Capture the cell that displays the provided text and extract its [X, Y] central coordinate. 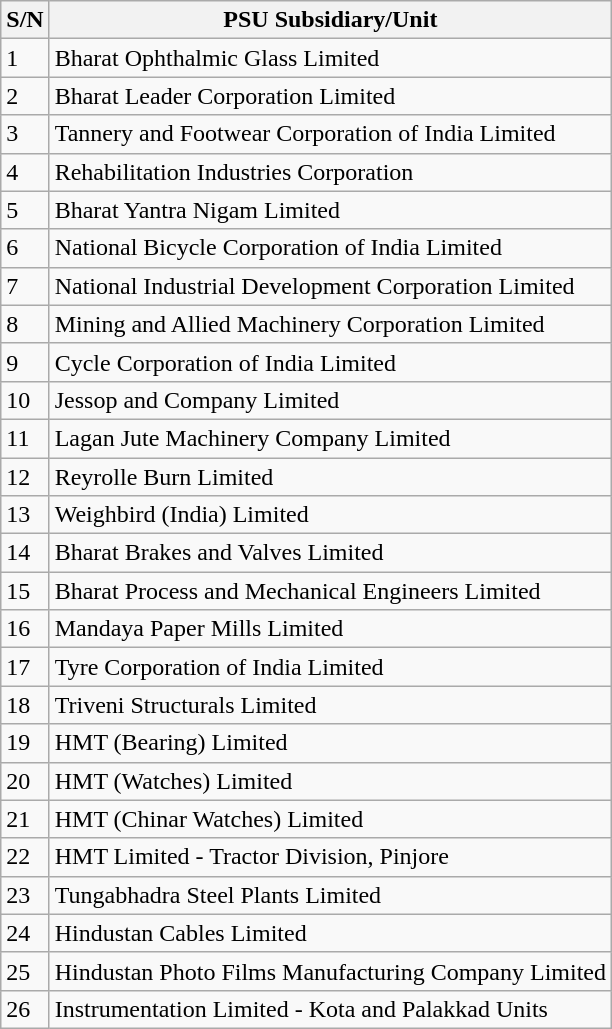
22 [25, 857]
23 [25, 895]
Tungabhadra Steel Plants Limited [330, 895]
24 [25, 933]
Bharat Ophthalmic Glass Limited [330, 58]
Bharat Yantra Nigam Limited [330, 210]
21 [25, 819]
Weighbird (India) Limited [330, 515]
S/N [25, 20]
14 [25, 553]
26 [25, 1009]
HMT (Bearing) Limited [330, 743]
25 [25, 971]
Cycle Corporation of India Limited [330, 362]
Tyre Corporation of India Limited [330, 667]
19 [25, 743]
Instrumentation Limited - Kota and Palakkad Units [330, 1009]
Reyrolle Burn Limited [330, 477]
13 [25, 515]
17 [25, 667]
7 [25, 286]
9 [25, 362]
National Industrial Development Corporation Limited [330, 286]
Mining and Allied Machinery Corporation Limited [330, 324]
12 [25, 477]
2 [25, 96]
Bharat Leader Corporation Limited [330, 96]
Mandaya Paper Mills Limited [330, 629]
Bharat Brakes and Valves Limited [330, 553]
6 [25, 248]
10 [25, 400]
National Bicycle Corporation of India Limited [330, 248]
11 [25, 438]
Rehabilitation Industries Corporation [330, 172]
Triveni Structurals Limited [330, 705]
Bharat Process and Mechanical Engineers Limited [330, 591]
HMT (Watches) Limited [330, 781]
Tannery and Footwear Corporation of India Limited [330, 134]
20 [25, 781]
15 [25, 591]
8 [25, 324]
Jessop and Company Limited [330, 400]
Lagan Jute Machinery Company Limited [330, 438]
Hindustan Cables Limited [330, 933]
4 [25, 172]
Hindustan Photo Films Manufacturing Company Limited [330, 971]
PSU Subsidiary/Unit [330, 20]
HMT Limited - Tractor Division, Pinjore [330, 857]
1 [25, 58]
3 [25, 134]
HMT (Chinar Watches) Limited [330, 819]
16 [25, 629]
18 [25, 705]
5 [25, 210]
